Find where the given text appears and provide that cell's center as [x, y] coordinate. 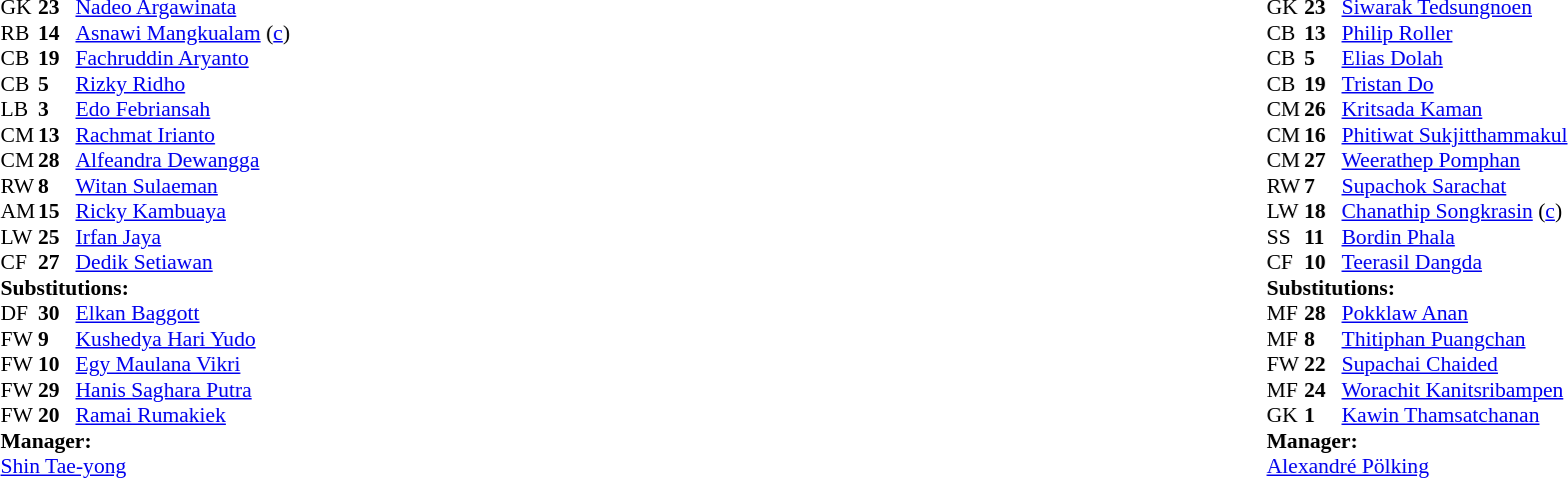
SS [1285, 237]
Kawin Thamsatchanan [1454, 415]
Edo Febriansah [184, 109]
Elias Dolah [1454, 59]
Alfeandra Dewangga [184, 161]
26 [1323, 109]
11 [1323, 237]
Irfan Jaya [184, 237]
Egy Maulana Vikri [184, 365]
Chanathip Songkrasin (c) [1454, 211]
Asnawi Mangkualam (c) [184, 33]
1 [1323, 415]
14 [57, 33]
Pokklaw Anan [1454, 313]
30 [57, 313]
Fachruddin Aryanto [184, 59]
Phitiwat Sukjitthammakul [1454, 135]
Rachmat Irianto [184, 135]
Supachok Sarachat [1454, 186]
Worachit Kanitsribampen [1454, 390]
Witan Sulaeman [184, 186]
Weerathep Pomphan [1454, 161]
Rizky Ridho [184, 84]
Philip Roller [1454, 33]
18 [1323, 211]
Tristan Do [1454, 84]
3 [57, 109]
Ramai Rumakiek [184, 415]
16 [1323, 135]
DF [19, 313]
Thitiphan Puangchan [1454, 339]
Ricky Kambuaya [184, 211]
GK [1285, 415]
7 [1323, 186]
29 [57, 390]
15 [57, 211]
Dedik Setiawan [184, 263]
Hanis Saghara Putra [184, 390]
Elkan Baggott [184, 313]
20 [57, 415]
9 [57, 339]
22 [1323, 365]
RB [19, 33]
Kushedya Hari Yudo [184, 339]
Bordin Phala [1454, 237]
25 [57, 237]
Teerasil Dangda [1454, 263]
LB [19, 109]
Kritsada Kaman [1454, 109]
AM [19, 211]
24 [1323, 390]
Supachai Chaided [1454, 365]
